From the cell containing the given text, extract its center point as (x, y) coordinate. 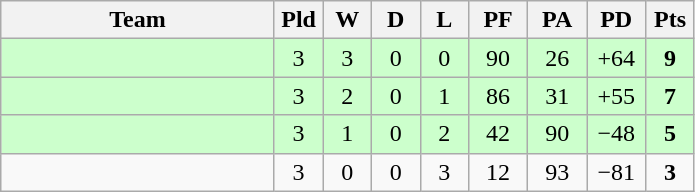
−48 (616, 134)
Team (138, 20)
26 (558, 58)
D (396, 20)
−81 (616, 172)
+64 (616, 58)
86 (498, 96)
7 (670, 96)
Pts (670, 20)
PD (616, 20)
5 (670, 134)
PF (498, 20)
93 (558, 172)
12 (498, 172)
L (444, 20)
42 (498, 134)
+55 (616, 96)
9 (670, 58)
PA (558, 20)
W (348, 20)
Pld (298, 20)
31 (558, 96)
